Extract the [x, y] coordinate from the center of the cell holding the provided text.  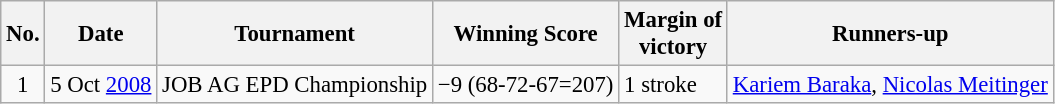
Runners-up [890, 34]
−9 (68-72-67=207) [526, 85]
1 [23, 85]
Kariem Baraka, Nicolas Meitinger [890, 85]
Date [101, 34]
Margin ofvictory [674, 34]
Tournament [295, 34]
1 stroke [674, 85]
JOB AG EPD Championship [295, 85]
Winning Score [526, 34]
5 Oct 2008 [101, 85]
No. [23, 34]
